Search for the cell housing the specified text and yield its (x, y) center coordinate. 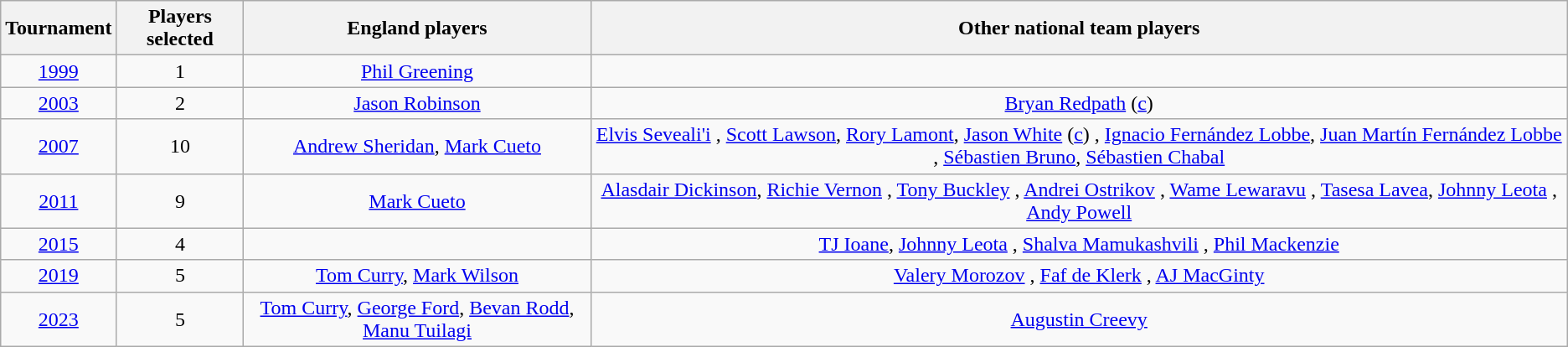
Players selected (180, 28)
Tom Curry, George Ford, Bevan Rodd, Manu Tuilagi (417, 319)
Alasdair Dickinson, Richie Vernon , Tony Buckley , Andrei Ostrikov , Wame Lewaravu , Tasesa Lavea, Johnny Leota , Andy Powell (1079, 201)
Mark Cueto (417, 201)
Valery Morozov , Faf de Klerk , AJ MacGinty (1079, 276)
1 (180, 71)
2003 (59, 103)
1999 (59, 71)
Tom Curry, Mark Wilson (417, 276)
Jason Robinson (417, 103)
Augustin Creevy (1079, 319)
2011 (59, 201)
Bryan Redpath (c) (1079, 103)
4 (180, 244)
Phil Greening (417, 71)
2 (180, 103)
England players (417, 28)
2015 (59, 244)
10 (180, 146)
2019 (59, 276)
2007 (59, 146)
2023 (59, 319)
Other national team players (1079, 28)
TJ Ioane, Johnny Leota , Shalva Mamukashvili , Phil Mackenzie (1079, 244)
9 (180, 201)
Andrew Sheridan, Mark Cueto (417, 146)
Tournament (59, 28)
